Identify which cell holds the provided text, then report its [X, Y] central coordinate. 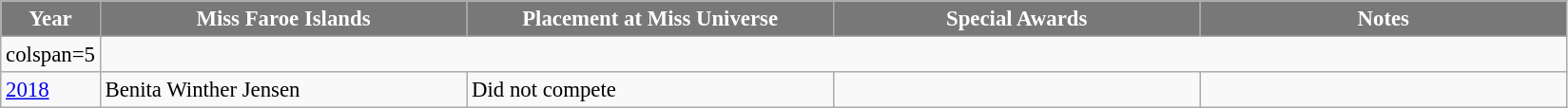
Notes [1384, 19]
Year [50, 19]
Placement at Miss Universe [650, 19]
colspan=5 [50, 55]
2018 [50, 90]
Miss Faroe Islands [283, 19]
Did not compete [650, 90]
Special Awards [1016, 19]
Benita Winther Jensen [283, 90]
